Detect which cell encompasses the target text, then output its (x, y) center coordinate. 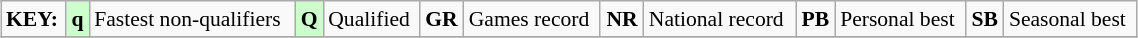
SB (985, 19)
Personal best (900, 19)
KEY: (34, 19)
PB (816, 19)
Q (309, 19)
q (78, 19)
NR (622, 19)
Games record (532, 19)
National record (720, 19)
GR (442, 19)
Seasonal best (1070, 19)
Fastest non-qualifiers (192, 19)
Qualified (371, 19)
